Return the (X, Y) coordinate for the center point of the cell that contains the specified text.  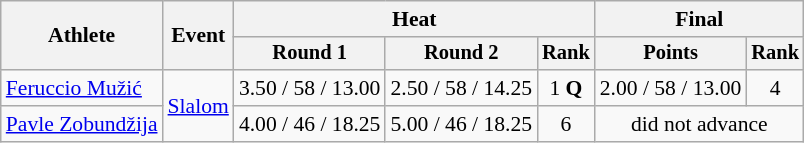
Final (700, 19)
Heat (414, 19)
3.50 / 58 / 13.00 (310, 88)
2.00 / 58 / 13.00 (671, 88)
Slalom (198, 106)
Feruccio Mužić (82, 88)
2.50 / 58 / 14.25 (461, 88)
1 Q (566, 88)
did not advance (700, 124)
Round 1 (310, 54)
Event (198, 36)
4 (775, 88)
Points (671, 54)
Round 2 (461, 54)
5.00 / 46 / 18.25 (461, 124)
Athlete (82, 36)
Pavle Zobundžija (82, 124)
6 (566, 124)
4.00 / 46 / 18.25 (310, 124)
